For the text-containing cell, return its midpoint in (X, Y) coordinate format. 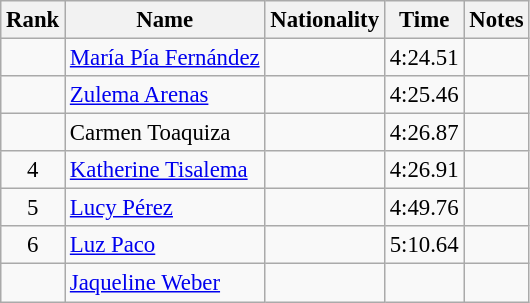
5:10.64 (424, 245)
Nationality (324, 20)
Time (424, 20)
4:26.91 (424, 170)
Zulema Arenas (165, 95)
Rank (33, 20)
Jaqueline Weber (165, 283)
Name (165, 20)
6 (33, 245)
4:24.51 (424, 58)
4 (33, 170)
Katherine Tisalema (165, 170)
4:25.46 (424, 95)
Luz Paco (165, 245)
Notes (496, 20)
Carmen Toaquiza (165, 133)
4:49.76 (424, 208)
4:26.87 (424, 133)
5 (33, 208)
María Pía Fernández (165, 58)
Lucy Pérez (165, 208)
